Detect which cell encompasses the target text, then output its [X, Y] center coordinate. 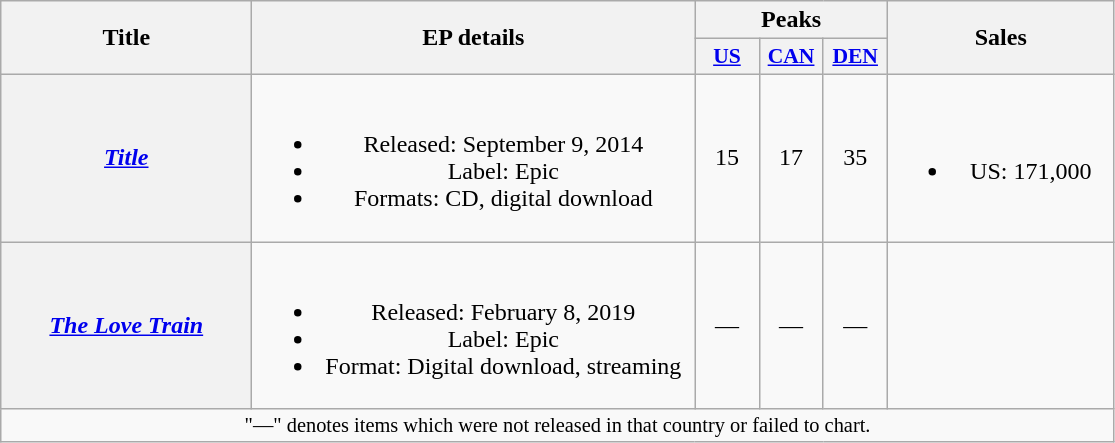
Sales [1000, 38]
35 [855, 158]
EP details [474, 38]
DEN [855, 57]
17 [791, 158]
US [727, 57]
The Love Train [126, 326]
Released: September 9, 2014Label: EpicFormats: CD, digital download [474, 158]
"—" denotes items which were not released in that country or failed to chart. [558, 426]
15 [727, 158]
US: 171,000 [1000, 158]
Released: February 8, 2019Label: EpicFormat: Digital download, streaming [474, 326]
Peaks [791, 20]
CAN [791, 57]
